Return (x, y) of the center of cell containing provided text 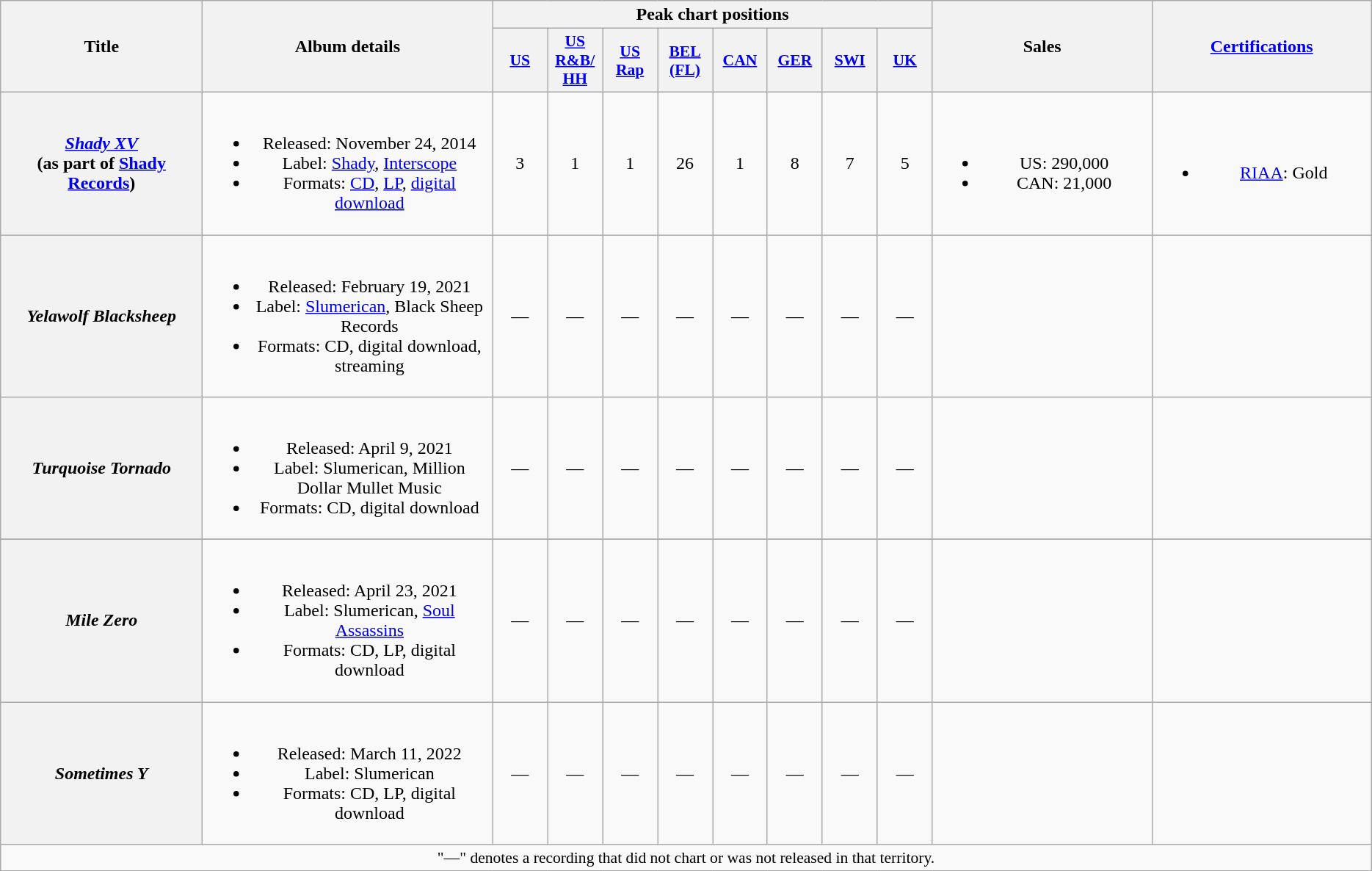
Mile Zero (101, 621)
US R&B/HH (576, 60)
GER (794, 60)
Released: April 23, 2021Label: Slumerican, Soul AssassinsFormats: CD, LP, digital download (348, 621)
BEL (FL) (686, 60)
Released: November 24, 2014Label: Shady, InterscopeFormats: CD, LP, digital download (348, 163)
Title (101, 47)
Shady XV(as part of Shady Records) (101, 163)
Album details (348, 47)
26 (686, 163)
UK (904, 60)
Yelawolf Blacksheep (101, 316)
CAN (740, 60)
US Rap (630, 60)
Released: April 9, 2021Label: Slumerican, Million Dollar Mullet MusicFormats: CD, digital download (348, 469)
7 (850, 163)
Turquoise Tornado (101, 469)
US: 290,000CAN: 21,000 (1042, 163)
Sometimes Y (101, 773)
"—" denotes a recording that did not chart or was not released in that territory. (686, 858)
US (520, 60)
SWI (850, 60)
3 (520, 163)
8 (794, 163)
Peak chart positions (712, 15)
5 (904, 163)
RIAA: Gold (1261, 163)
Released: February 19, 2021Label: Slumerican, Black Sheep RecordsFormats: CD, digital download, streaming (348, 316)
Sales (1042, 47)
Released: March 11, 2022Label: SlumericanFormats: CD, LP, digital download (348, 773)
Certifications (1261, 47)
